Scan for the cell matching the given text and deliver its [x, y] coordinate at center. 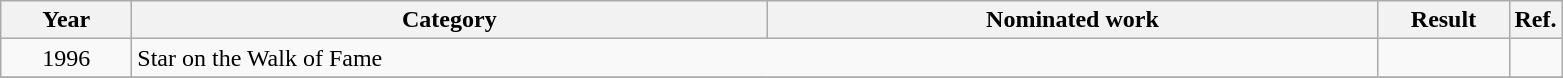
1996 [66, 58]
Star on the Walk of Fame [755, 58]
Nominated work [1072, 20]
Result [1444, 20]
Ref. [1536, 20]
Year [66, 20]
Category [450, 20]
